Extract the [X, Y] coordinate from the center of the cell holding the provided text.  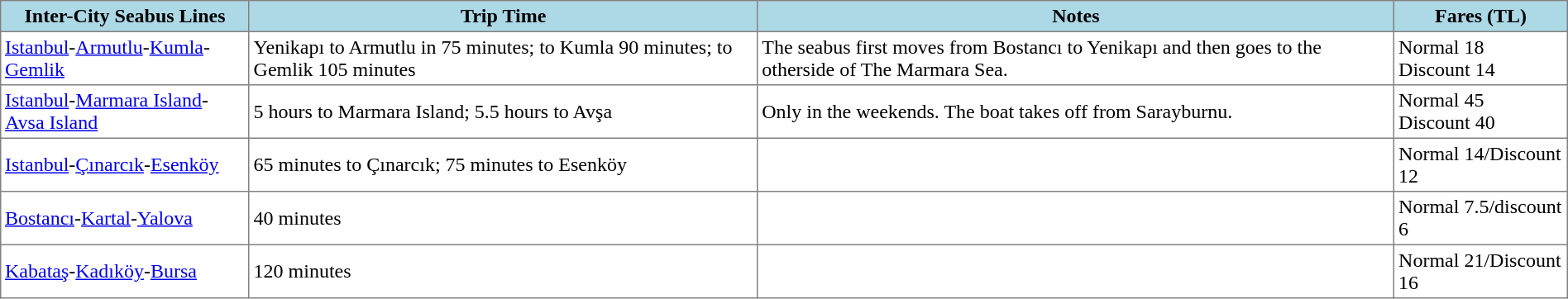
Istanbul-Armutlu-Kumla-Gemlik [126, 58]
The seabus first moves from Bostancı to Yenikapı and then goes to the otherside of The Marmara Sea. [1076, 58]
120 minutes [503, 271]
Istanbul-Marmara Island-Avsa Island [126, 112]
Only in the weekends. The boat takes off from Sarayburnu. [1076, 112]
Yenikapı to Armutlu in 75 minutes; to Kumla 90 minutes; to Gemlik 105 minutes [503, 58]
40 minutes [503, 218]
Inter-City Seabus Lines [126, 17]
Istanbul-Çınarcık-Esenköy [126, 164]
Normal 18Discount 14 [1480, 58]
65 minutes to Çınarcık; 75 minutes to Esenköy [503, 164]
Fares (TL) [1480, 17]
5 hours to Marmara Island; 5.5 hours to Avşa [503, 112]
Normal 14/Discount 12 [1480, 164]
Trip Time [503, 17]
Bostancı-Kartal-Yalova [126, 218]
Kabataş-Kadıköy-Bursa [126, 271]
Normal 7.5/discount 6 [1480, 218]
Normal 21/Discount 16 [1480, 271]
Notes [1076, 17]
Normal 45Discount 40 [1480, 112]
